Return the (x, y) coordinate for the center point of the cell that contains the specified text.  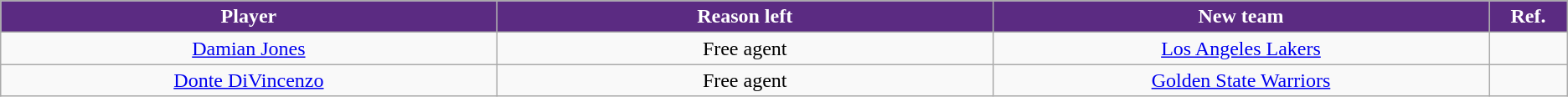
Golden State Warriors (1240, 80)
New team (1240, 17)
Donte DiVincenzo (249, 80)
Player (249, 17)
Reason left (745, 17)
Damian Jones (249, 48)
Ref. (1529, 17)
Los Angeles Lakers (1240, 48)
